For the text-containing cell, return its midpoint in [x, y] coordinate format. 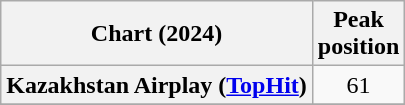
Kazakhstan Airplay (TopHit) [157, 85]
Peakposition [358, 34]
Chart (2024) [157, 34]
61 [358, 85]
